Determine the [X, Y] coordinate at the center of the cell enclosing the given text.  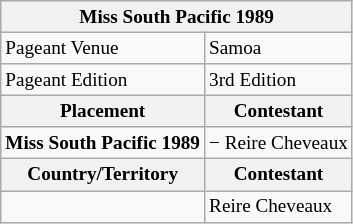
Placement [103, 111]
Reire Cheveaux [279, 206]
Samoa [279, 48]
Pageant Venue [103, 48]
Country/Territory [103, 175]
3rd Edition [279, 80]
− Reire Cheveaux [279, 143]
Pageant Edition [103, 80]
